Capture the cell that displays the provided text and extract its (X, Y) central coordinate. 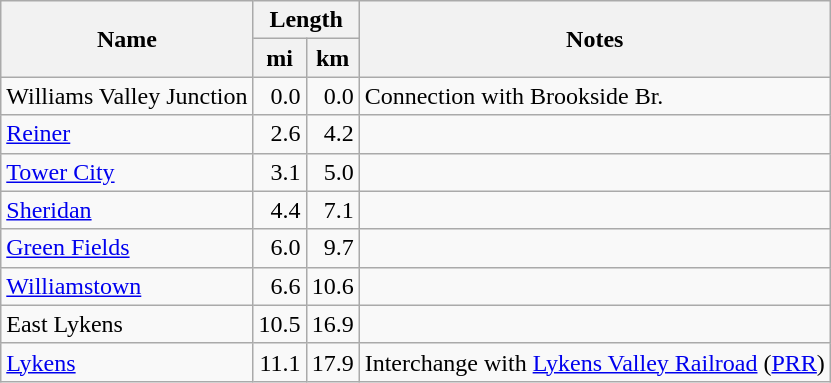
mi (280, 58)
East Lykens (127, 324)
4.2 (332, 134)
9.7 (332, 248)
Length (306, 20)
Notes (594, 39)
Name (127, 39)
10.6 (332, 286)
Interchange with Lykens Valley Railroad (PRR) (594, 362)
Tower City (127, 172)
10.5 (280, 324)
Reiner (127, 134)
Connection with Brookside Br. (594, 96)
16.9 (332, 324)
Green Fields (127, 248)
Williamstown (127, 286)
2.6 (280, 134)
5.0 (332, 172)
Sheridan (127, 210)
6.0 (280, 248)
17.9 (332, 362)
11.1 (280, 362)
3.1 (280, 172)
6.6 (280, 286)
7.1 (332, 210)
4.4 (280, 210)
Williams Valley Junction (127, 96)
Lykens (127, 362)
km (332, 58)
